Scan for the cell matching the given text and deliver its [x, y] coordinate at center. 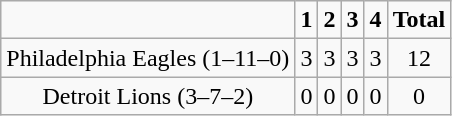
12 [419, 58]
4 [376, 20]
Detroit Lions (3–7–2) [148, 96]
Total [419, 20]
1 [306, 20]
2 [330, 20]
Philadelphia Eagles (1–11–0) [148, 58]
